For the text-containing cell, return its midpoint in [x, y] coordinate format. 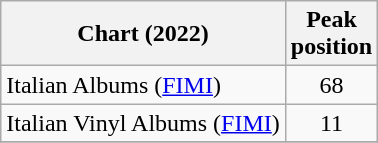
Chart (2022) [144, 34]
Italian Vinyl Albums (FIMI) [144, 123]
Italian Albums (FIMI) [144, 85]
Peakposition [331, 34]
68 [331, 85]
11 [331, 123]
